Extract the (X, Y) coordinate from the center of the cell holding the provided text.  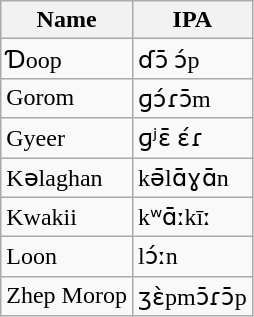
kә̄lɑ̄ɣɑ̄n (192, 178)
IPA (192, 20)
Gyeer (67, 138)
ɡɔ́ɾɔ̄m (192, 98)
Kәlaghan (67, 178)
Gorom (67, 98)
Zhep Morop (67, 296)
Name (67, 20)
Kwakii (67, 217)
Loon (67, 257)
ɡʲɛ̄ ɛ́ɾ (192, 138)
Ɗoop (67, 59)
lɔ́ːn (192, 257)
kʷɑ̄ːkīː (192, 217)
ʒɛ̀pmɔ̄ɾɔ̄p (192, 296)
ɗɔ̄ ɔ́p (192, 59)
